Locate the cell with the specified text and output its [X, Y] center coordinate. 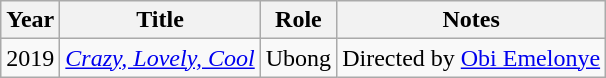
Title [160, 20]
Role [298, 20]
Notes [472, 20]
Ubong [298, 58]
Crazy, Lovely, Cool [160, 58]
Year [30, 20]
2019 [30, 58]
Directed by Obi Emelonye [472, 58]
